Find where the given text appears and provide that cell's center as (x, y) coordinate. 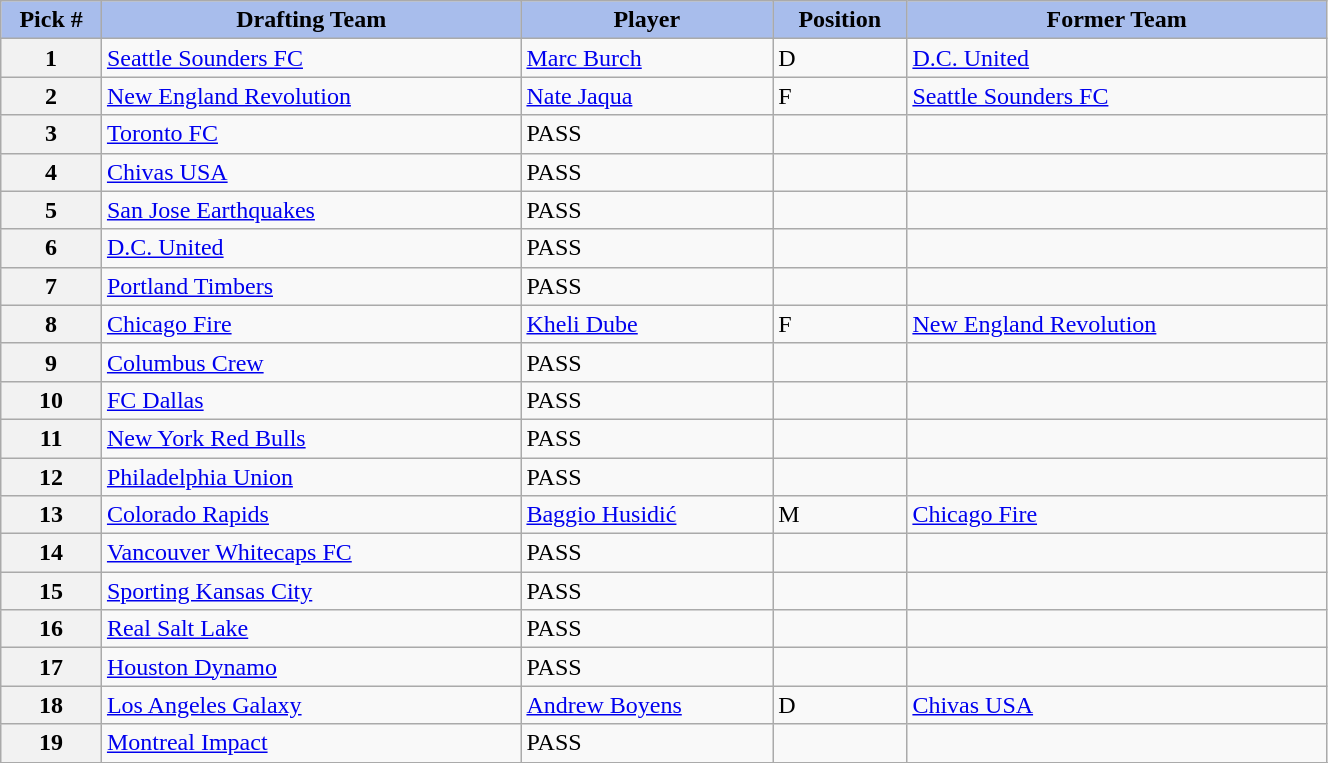
6 (52, 248)
Toronto FC (311, 134)
Nate Jaqua (647, 96)
8 (52, 324)
15 (52, 591)
5 (52, 210)
Baggio Husidić (647, 515)
Los Angeles Galaxy (311, 705)
2 (52, 96)
7 (52, 286)
Montreal Impact (311, 743)
Position (840, 20)
17 (52, 667)
16 (52, 629)
1 (52, 58)
Pick # (52, 20)
New York Red Bulls (311, 438)
4 (52, 172)
Vancouver Whitecaps FC (311, 553)
12 (52, 477)
Houston Dynamo (311, 667)
19 (52, 743)
18 (52, 705)
14 (52, 553)
10 (52, 400)
Player (647, 20)
9 (52, 362)
11 (52, 438)
FC Dallas (311, 400)
Marc Burch (647, 58)
Andrew Boyens (647, 705)
Former Team (1117, 20)
13 (52, 515)
Kheli Dube (647, 324)
Drafting Team (311, 20)
Colorado Rapids (311, 515)
Real Salt Lake (311, 629)
San Jose Earthquakes (311, 210)
Portland Timbers (311, 286)
Sporting Kansas City (311, 591)
3 (52, 134)
M (840, 515)
Philadelphia Union (311, 477)
Columbus Crew (311, 362)
